Scan for the cell matching the given text and deliver its (x, y) coordinate at center. 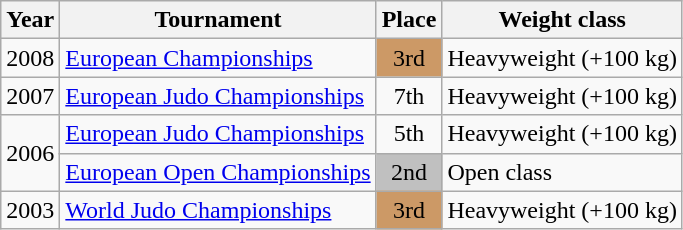
Tournament (218, 20)
European Open Championships (218, 172)
2006 (30, 153)
European Championships (218, 58)
Weight class (562, 20)
Year (30, 20)
World Judo Championships (218, 210)
2nd (409, 172)
5th (409, 134)
2003 (30, 210)
Open class (562, 172)
7th (409, 96)
Place (409, 20)
2007 (30, 96)
2008 (30, 58)
